Capture the cell that displays the provided text and extract its [x, y] central coordinate. 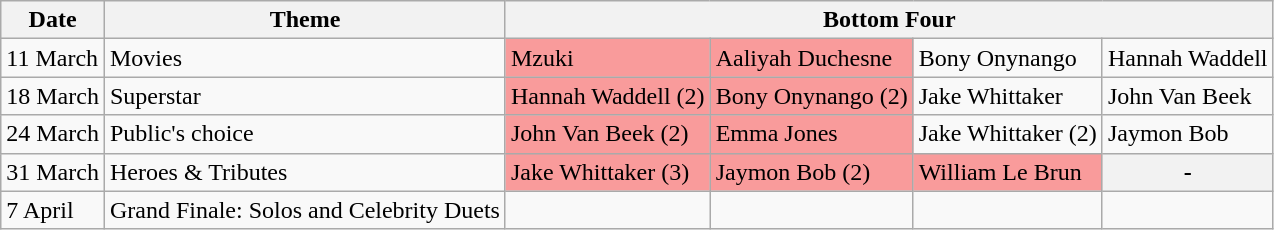
24 March [53, 134]
Aaliyah Duchesne [812, 58]
Jaymon Bob [1188, 134]
Heroes & Tributes [304, 172]
William Le Brun [1008, 172]
Jake Whittaker (2) [1008, 134]
18 March [53, 96]
Superstar [304, 96]
Mzuki [608, 58]
Hannah Waddell [1188, 58]
Movies [304, 58]
Theme [304, 20]
Jake Whittaker [1008, 96]
- [1188, 172]
Grand Finale: Solos and Celebrity Duets [304, 210]
Date [53, 20]
Hannah Waddell (2) [608, 96]
John Van Beek (2) [608, 134]
Jaymon Bob (2) [812, 172]
Bony Onynango (2) [812, 96]
11 March [53, 58]
Bottom Four [889, 20]
7 April [53, 210]
Jake Whittaker (3) [608, 172]
Emma Jones [812, 134]
31 March [53, 172]
Bony Onynango [1008, 58]
John Van Beek [1188, 96]
Public's choice [304, 134]
